For the text-containing cell, return its midpoint in (x, y) coordinate format. 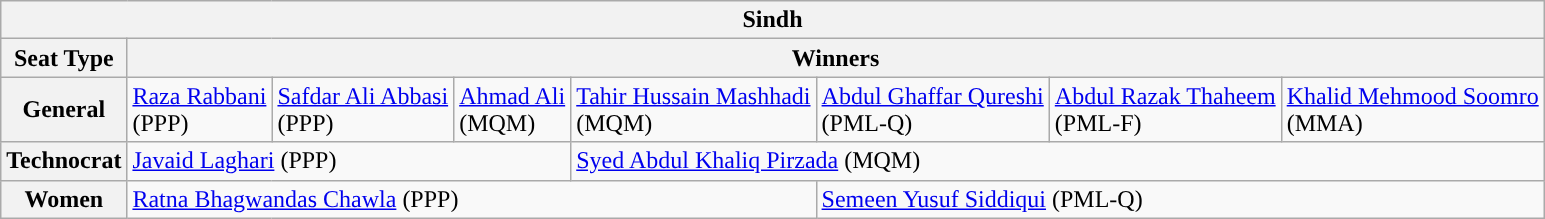
Women (64, 199)
Sindh (772, 20)
Raza Rabbani(PPP) (200, 110)
Syed Abdul Khaliq Pirzada (MQM) (1058, 161)
Seat Type (64, 58)
Abdul Razak Thaheem(PML-F) (1165, 110)
Semeen Yusuf Siddiqui (PML-Q) (1180, 199)
Khalid Mehmood Soomro(MMA) (1412, 110)
Abdul Ghaffar Qureshi(PML-Q) (932, 110)
Safdar Ali Abbasi(PPP) (363, 110)
Winners (836, 58)
Tahir Hussain Mashhadi(MQM) (694, 110)
Technocrat (64, 161)
Ratna Bhagwandas Chawla (PPP) (472, 199)
Javaid Laghari (PPP) (349, 161)
Ahmad Ali(MQM) (512, 110)
General (64, 110)
